Detect which cell encompasses the target text, then output its [X, Y] center coordinate. 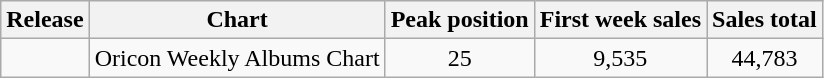
Oricon Weekly Albums Chart [237, 58]
Chart [237, 20]
Sales total [765, 20]
First week sales [620, 20]
25 [460, 58]
44,783 [765, 58]
Release [45, 20]
9,535 [620, 58]
Peak position [460, 20]
